Provide the [x, y] coordinate of the cell's center where the given text is located.  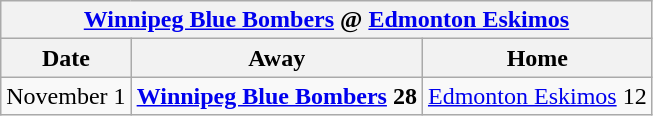
Away [276, 58]
Date [66, 58]
Winnipeg Blue Bombers @ Edmonton Eskimos [326, 20]
Home [537, 58]
Winnipeg Blue Bombers 28 [276, 96]
Edmonton Eskimos 12 [537, 96]
November 1 [66, 96]
